For the text-containing cell, return its midpoint in [x, y] coordinate format. 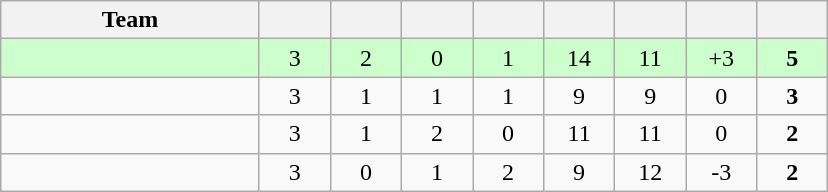
5 [792, 58]
+3 [722, 58]
12 [650, 172]
Team [130, 20]
14 [580, 58]
-3 [722, 172]
